Determine the [x, y] coordinate at the center of the cell enclosing the given text.  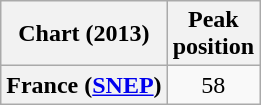
Peakposition [213, 34]
Chart (2013) [84, 34]
58 [213, 85]
France (SNEP) [84, 85]
